Provide the [x, y] coordinate of the cell's center where the given text is located.  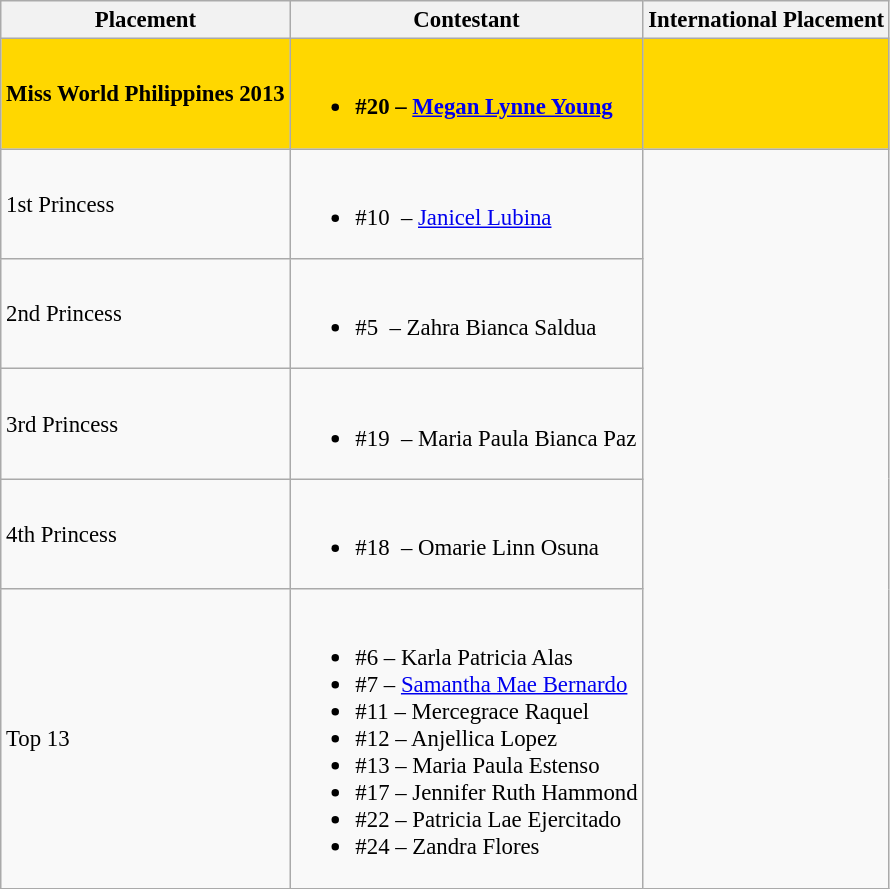
Placement [146, 20]
#10 – Janicel Lubina [466, 204]
Contestant [466, 20]
Top 13 [146, 738]
3rd Princess [146, 424]
International Placement [766, 20]
#20 – Megan Lynne Young [466, 94]
#5 – Zahra Bianca Saldua [466, 314]
Miss World Philippines 2013 [146, 94]
#18 – Omarie Linn Osuna [466, 534]
4th Princess [146, 534]
2nd Princess [146, 314]
#19 – Maria Paula Bianca Paz [466, 424]
1st Princess [146, 204]
